Find where the given text appears and provide that cell's center as (x, y) coordinate. 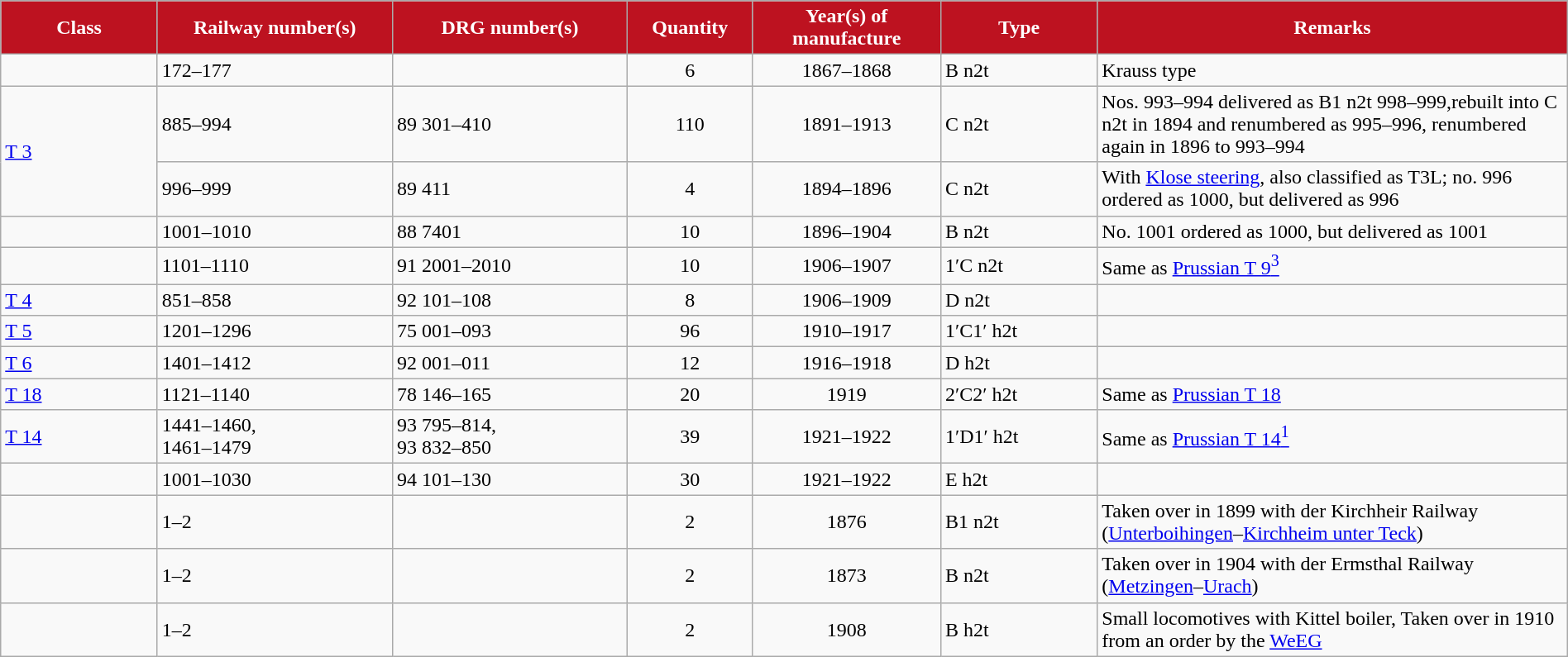
Railway number(s) (275, 28)
92 001–011 (509, 363)
Same as Prussian T 18 (1332, 394)
Year(s) of manufacture (847, 28)
T 5 (79, 331)
T 14 (79, 436)
75 001–093 (509, 331)
Same as Prussian T 93 (1332, 266)
1201–1296 (275, 331)
DRG number(s) (509, 28)
89 411 (509, 188)
Class (79, 28)
1441–1460, 1461–1479 (275, 436)
20 (691, 394)
1896–1904 (847, 231)
1891–1913 (847, 124)
1906–1907 (847, 266)
88 7401 (509, 231)
996–999 (275, 188)
Quantity (691, 28)
885–994 (275, 124)
1919 (847, 394)
Same as Prussian T 141 (1332, 436)
Taken over in 1904 with der Ermsthal Railway (Metzingen–Urach) (1332, 575)
D n2t (1019, 300)
1001–1010 (275, 231)
Small locomotives with Kittel boiler, Taken over in 1910 from an order by the WeEG (1332, 630)
30 (691, 479)
1873 (847, 575)
78 146–165 (509, 394)
1′C1′ h2t (1019, 331)
96 (691, 331)
D h2t (1019, 363)
T 6 (79, 363)
T 3 (79, 150)
1867–1868 (847, 70)
8 (691, 300)
With Klose steering, also classified as T3L; no. 996 ordered as 1000, but delivered as 996 (1332, 188)
92 101–108 (509, 300)
1′D1′ h2t (1019, 436)
1′C n2t (1019, 266)
1101–1110 (275, 266)
Nos. 993–994 delivered as B1 n2t 998–999,rebuilt into C n2t in 1894 and renumbered as 995–996, renumbered again in 1896 to 993–994 (1332, 124)
91 2001–2010 (509, 266)
1121–1140 (275, 394)
1401–1412 (275, 363)
No. 1001 ordered as 1000, but delivered as 1001 (1332, 231)
4 (691, 188)
12 (691, 363)
851–858 (275, 300)
93 795–814, 93 832–850 (509, 436)
B h2t (1019, 630)
Remarks (1332, 28)
2′C2′ h2t (1019, 394)
1908 (847, 630)
Taken over in 1899 with der Kirchheir Railway (Unterboihingen–Kirchheim unter Teck) (1332, 522)
1876 (847, 522)
6 (691, 70)
T 4 (79, 300)
172–177 (275, 70)
B1 n2t (1019, 522)
Type (1019, 28)
1916–1918 (847, 363)
1910–1917 (847, 331)
Krauss type (1332, 70)
39 (691, 436)
110 (691, 124)
89 301–410 (509, 124)
1001–1030 (275, 479)
T 18 (79, 394)
1894–1896 (847, 188)
1906–1909 (847, 300)
E h2t (1019, 479)
94 101–130 (509, 479)
